Detect which cell encompasses the target text, then output its (x, y) center coordinate. 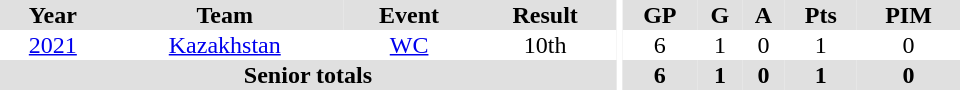
Team (225, 15)
WC (410, 45)
PIM (908, 15)
Pts (820, 15)
GP (660, 15)
Senior totals (308, 75)
Kazakhstan (225, 45)
Year (53, 15)
2021 (53, 45)
A (763, 15)
Result (545, 15)
10th (545, 45)
Event (410, 15)
G (720, 15)
